Pinpoint the cell where the given text exists, returning its (x, y) midpoint coordinate. 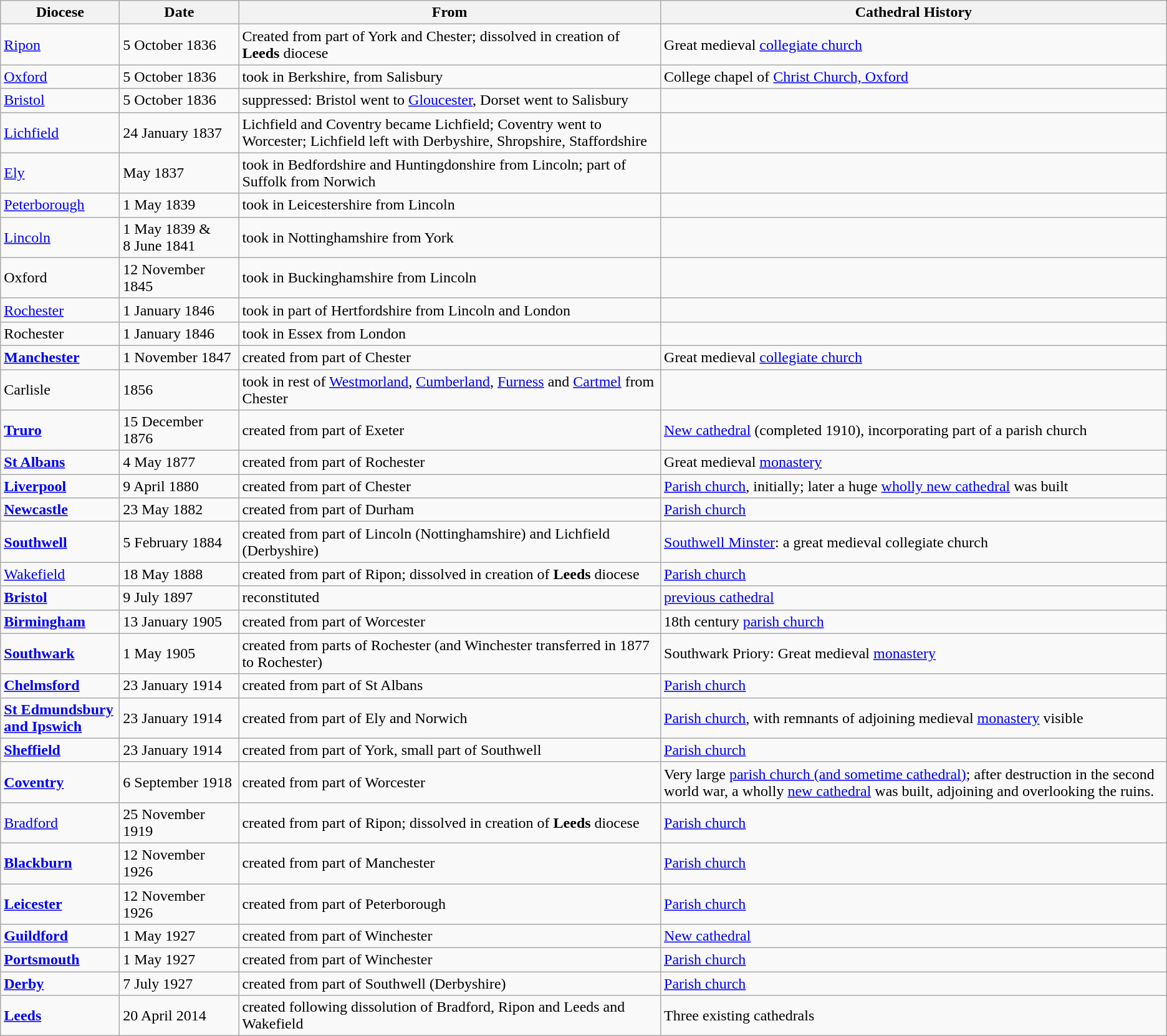
Guildford (60, 936)
Three existing cathedrals (914, 1016)
Diocese (60, 12)
May 1837 (180, 173)
created from part of Ely and Norwich (450, 718)
suppressed: Bristol went to Gloucester, Dorset went to Salisbury (450, 100)
created from parts of Rochester (and Winchester transferred in 1877 to Rochester) (450, 653)
5 February 1884 (180, 542)
took in rest of Westmorland, Cumberland, Furness and Cartmel from Chester (450, 389)
took in Essex from London (450, 333)
Newcastle (60, 510)
created from part of Peterborough (450, 904)
Chelmsford (60, 686)
6 September 1918 (180, 782)
18 May 1888 (180, 574)
Coventry (60, 782)
Date (180, 12)
Leeds (60, 1016)
New cathedral (914, 936)
took in Nottinghamshire from York (450, 237)
took in Berkshire, from Salisbury (450, 77)
took in part of Hertfordshire from Lincoln and London (450, 310)
created from part of Exeter (450, 430)
1 May 1839 &8 June 1841 (180, 237)
Bradford (60, 823)
1 May 1839 (180, 205)
Peterborough (60, 205)
Southwark Priory: Great medieval monastery (914, 653)
Southwell Minster: a great medieval collegiate church (914, 542)
Liverpool (60, 486)
Leicester (60, 904)
20 April 2014 (180, 1016)
Lincoln (60, 237)
15 December 1876 (180, 430)
St Edmundsbury and Ipswich (60, 718)
25 November 1919 (180, 823)
Parish church, with remnants of adjoining medieval monastery visible (914, 718)
7 July 1927 (180, 984)
Cathedral History (914, 12)
From (450, 12)
created from part of Rochester (450, 463)
College chapel of Christ Church, Oxford (914, 77)
St Albans (60, 463)
18th century parish church (914, 621)
Blackburn (60, 863)
Ripon (60, 45)
13 January 1905 (180, 621)
Lichfield and Coventry became Lichfield; Coventry went to Worcester; Lichfield left with Derbyshire, Shropshire, Staffordshire (450, 132)
Portsmouth (60, 960)
Carlisle (60, 389)
9 July 1897 (180, 598)
Lichfield (60, 132)
Created from part of York and Chester; dissolved in creation of Leeds diocese (450, 45)
Southwark (60, 653)
23 May 1882 (180, 510)
4 May 1877 (180, 463)
took in Bedfordshire and Huntingdonshire from Lincoln; part of Suffolk from Norwich (450, 173)
created from part of Lincoln (Nottinghamshire) and Lichfield (Derbyshire) (450, 542)
Birmingham (60, 621)
created from part of Durham (450, 510)
previous cathedral (914, 598)
9 April 1880 (180, 486)
Ely (60, 173)
took in Leicestershire from Lincoln (450, 205)
Manchester (60, 357)
Truro (60, 430)
created from part of Manchester (450, 863)
Southwell (60, 542)
created following dissolution of Bradford, Ripon and Leeds and Wakefield (450, 1016)
Derby (60, 984)
Great medieval monastery (914, 463)
took in Buckinghamshire from Lincoln (450, 278)
New cathedral (completed 1910), incorporating part of a parish church (914, 430)
reconstituted (450, 598)
1856 (180, 389)
1 November 1847 (180, 357)
created from part of York, small part of Southwell (450, 750)
24 January 1837 (180, 132)
Sheffield (60, 750)
1 May 1905 (180, 653)
Wakefield (60, 574)
12 November 1845 (180, 278)
created from part of Southwell (Derbyshire) (450, 984)
Parish church, initially; later a huge wholly new cathedral was built (914, 486)
created from part of St Albans (450, 686)
